Locate the cell with the specified text and output its [x, y] center coordinate. 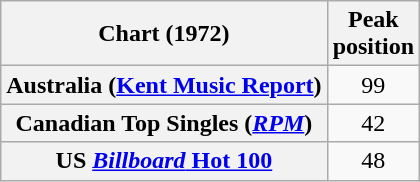
Chart (1972) [164, 34]
Canadian Top Singles (RPM) [164, 123]
48 [373, 161]
Peakposition [373, 34]
99 [373, 85]
42 [373, 123]
Australia (Kent Music Report) [164, 85]
US Billboard Hot 100 [164, 161]
